Detect which cell encompasses the target text, then output its (X, Y) center coordinate. 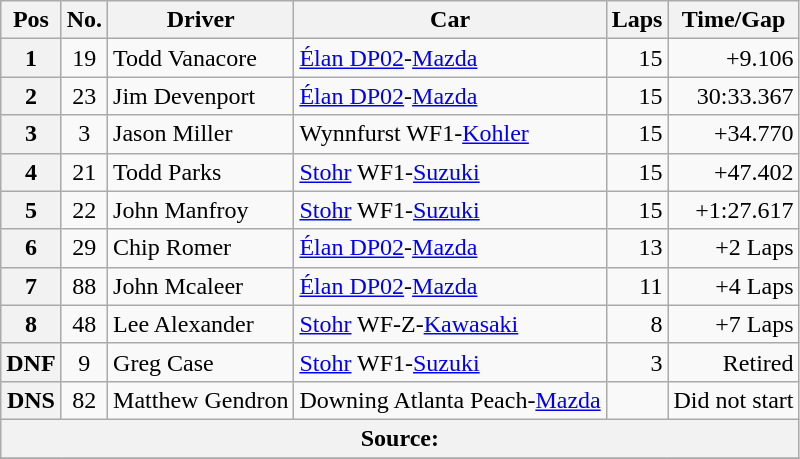
+2 Laps (734, 248)
Lee Alexander (201, 324)
2 (31, 96)
7 (31, 286)
19 (84, 58)
+4 Laps (734, 286)
Source: (400, 438)
13 (637, 248)
Chip Romer (201, 248)
Jim Devenport (201, 96)
Pos (31, 20)
Todd Parks (201, 172)
+34.770 (734, 134)
Driver (201, 20)
22 (84, 210)
30:33.367 (734, 96)
29 (84, 248)
9 (84, 362)
Stohr WF-Z-Kawasaki (450, 324)
6 (31, 248)
No. (84, 20)
4 (31, 172)
DNS (31, 400)
Retired (734, 362)
88 (84, 286)
Jason Miller (201, 134)
5 (31, 210)
Downing Atlanta Peach-Mazda (450, 400)
Greg Case (201, 362)
+9.106 (734, 58)
DNF (31, 362)
John Manfroy (201, 210)
Time/Gap (734, 20)
1 (31, 58)
23 (84, 96)
Did not start (734, 400)
+7 Laps (734, 324)
+1:27.617 (734, 210)
11 (637, 286)
John Mcaleer (201, 286)
Car (450, 20)
48 (84, 324)
Matthew Gendron (201, 400)
+47.402 (734, 172)
82 (84, 400)
Todd Vanacore (201, 58)
Wynnfurst WF1-Kohler (450, 134)
Laps (637, 20)
21 (84, 172)
